Detect which cell encompasses the target text, then output its [X, Y] center coordinate. 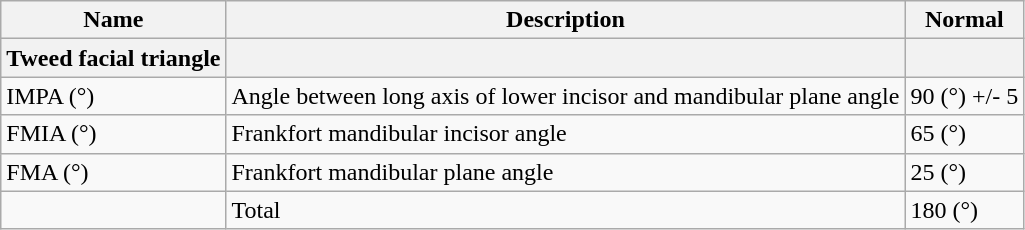
Description [566, 20]
Angle between long axis of lower incisor and mandibular plane angle [566, 96]
Frankfort mandibular incisor angle [566, 134]
IMPA (°) [114, 96]
180 (°) [964, 210]
Tweed facial triangle [114, 58]
Total [566, 210]
65 (°) [964, 134]
FMIA (°) [114, 134]
25 (°) [964, 172]
90 (°) +/- 5 [964, 96]
FMA (°) [114, 172]
Normal [964, 20]
Frankfort mandibular plane angle [566, 172]
Name [114, 20]
